Determine the [x, y] coordinate at the center of the cell enclosing the given text.  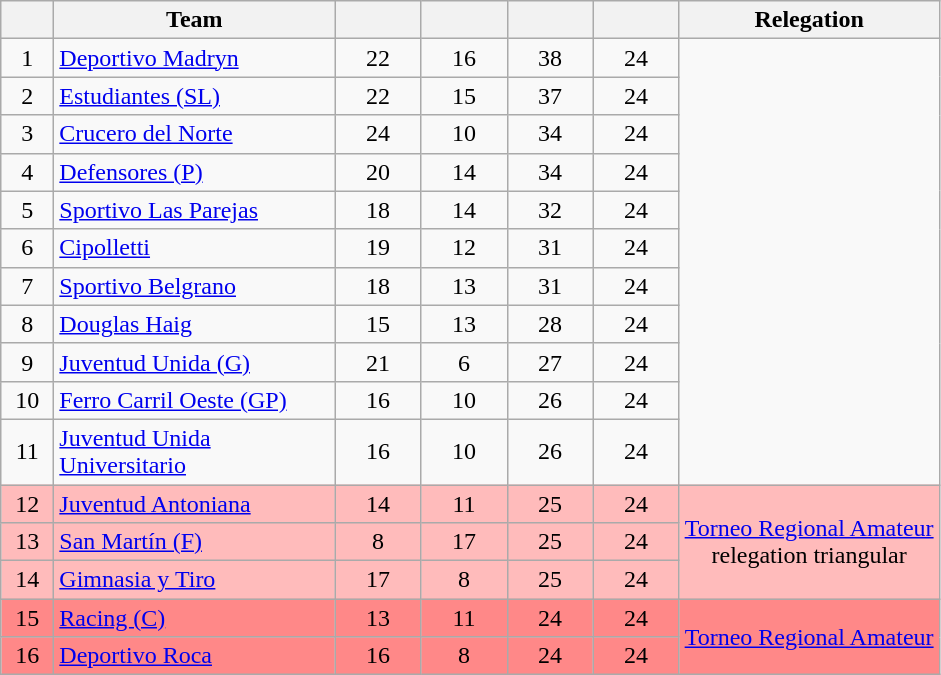
Juventud Unida (G) [194, 362]
27 [550, 362]
7 [28, 286]
Juventud Unida Universitario [194, 452]
Torneo Regional Amateur relegation triangular [809, 541]
19 [378, 248]
Racing (C) [194, 618]
Douglas Haig [194, 324]
21 [378, 362]
38 [550, 58]
Gimnasia y Tiro [194, 580]
2 [28, 96]
1 [28, 58]
Deportivo Madryn [194, 58]
Sportivo Belgrano [194, 286]
Crucero del Norte [194, 134]
Cipolletti [194, 248]
Sportivo Las Parejas [194, 210]
Ferro Carril Oeste (GP) [194, 400]
5 [28, 210]
Juventud Antoniana [194, 503]
20 [378, 172]
Defensores (P) [194, 172]
San Martín (F) [194, 542]
Estudiantes (SL) [194, 96]
4 [28, 172]
Torneo Regional Amateur [809, 637]
3 [28, 134]
9 [28, 362]
32 [550, 210]
Team [194, 20]
Deportivo Roca [194, 656]
28 [550, 324]
37 [550, 96]
Relegation [809, 20]
